Provide the (x, y) coordinate of the cell's center where the given text is located.  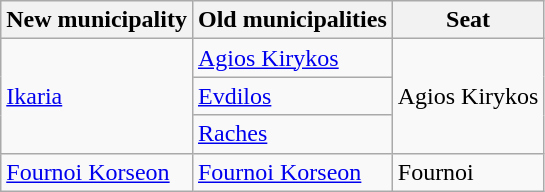
Evdilos (292, 96)
New municipality (97, 20)
Seat (468, 20)
Fournoi (468, 172)
Old municipalities (292, 20)
Ikaria (97, 96)
Raches (292, 134)
